Provide the [x, y] coordinate of the cell's center where the given text is located.  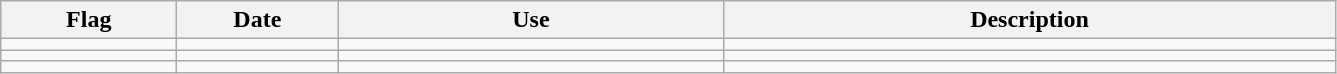
Use [531, 20]
Flag [89, 20]
Description [1030, 20]
Date [258, 20]
